Return [X, Y] of the center of cell containing provided text 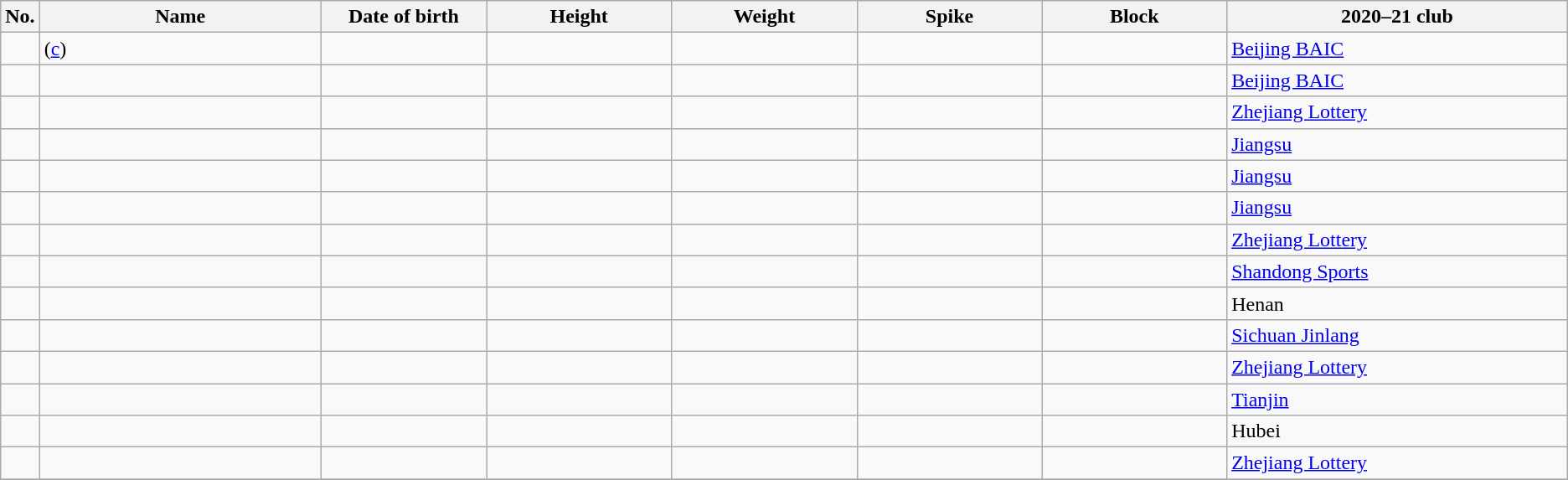
(c) [180, 49]
Date of birth [404, 17]
Tianjin [1397, 400]
Weight [764, 17]
Hubei [1397, 431]
Shandong Sports [1397, 271]
Sichuan Jinlang [1397, 335]
Henan [1397, 303]
Height [580, 17]
No. [20, 17]
2020–21 club [1397, 17]
Spike [950, 17]
Name [180, 17]
Block [1134, 17]
